Find where the given text appears and provide that cell's center as [X, Y] coordinate. 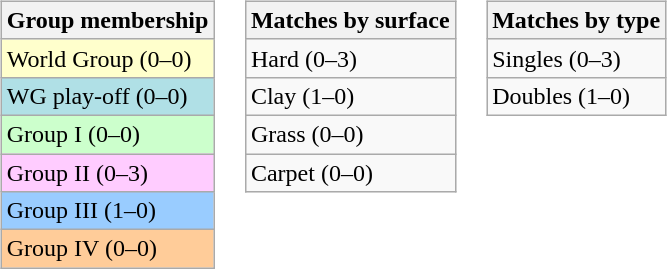
Clay (1–0) [350, 96]
Group II (0–3) [108, 173]
WG play-off (0–0) [108, 96]
Group I (0–0) [108, 134]
Group III (1–0) [108, 211]
Carpet (0–0) [350, 173]
Group IV (0–0) [108, 249]
Grass (0–0) [350, 134]
Matches by type [576, 20]
Matches by surface [350, 20]
Doubles (1–0) [576, 96]
World Group (0–0) [108, 58]
Hard (0–3) [350, 58]
Group membership [108, 20]
Singles (0–3) [576, 58]
